Return [X, Y] of the center of cell containing provided text 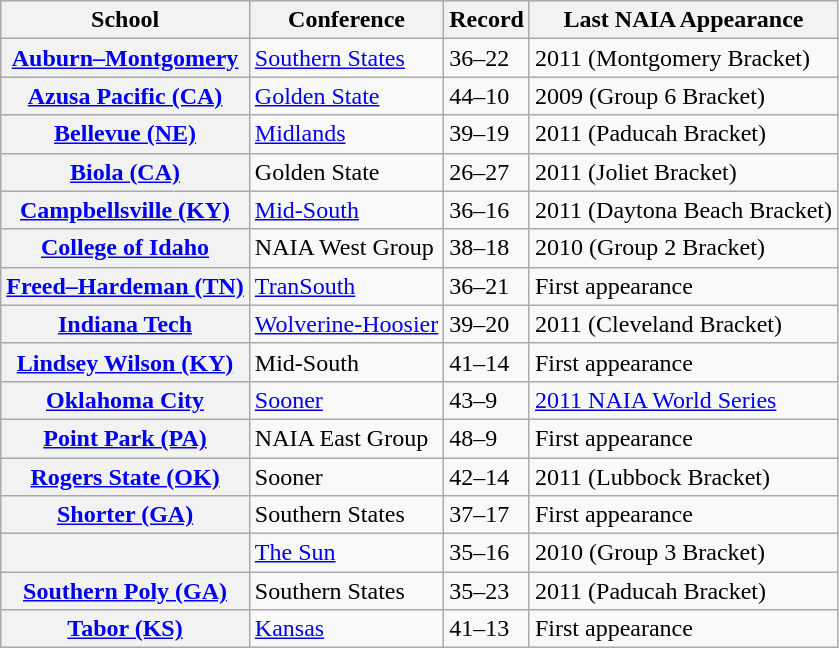
Conference [346, 20]
39–20 [487, 324]
Azusa Pacific (CA) [126, 96]
Freed–Hardeman (TN) [126, 286]
Biola (CA) [126, 172]
2010 (Group 3 Bracket) [683, 553]
42–14 [487, 477]
36–22 [487, 58]
2011 (Lubbock Bracket) [683, 477]
38–18 [487, 248]
College of Idaho [126, 248]
Bellevue (NE) [126, 134]
48–9 [487, 438]
Wolverine-Hoosier [346, 324]
Campbellsville (KY) [126, 210]
43–9 [487, 400]
Record [487, 20]
NAIA East Group [346, 438]
NAIA West Group [346, 248]
44–10 [487, 96]
TranSouth [346, 286]
2011 (Montgomery Bracket) [683, 58]
Rogers State (OK) [126, 477]
41–14 [487, 362]
Midlands [346, 134]
36–21 [487, 286]
Shorter (GA) [126, 515]
2011 (Daytona Beach Bracket) [683, 210]
2011 (Joliet Bracket) [683, 172]
Lindsey Wilson (KY) [126, 362]
Kansas [346, 629]
2010 (Group 2 Bracket) [683, 248]
2011 NAIA World Series [683, 400]
Tabor (KS) [126, 629]
School [126, 20]
41–13 [487, 629]
36–16 [487, 210]
Southern Poly (GA) [126, 591]
Oklahoma City [126, 400]
2011 (Cleveland Bracket) [683, 324]
Point Park (PA) [126, 438]
Indiana Tech [126, 324]
26–27 [487, 172]
The Sun [346, 553]
Last NAIA Appearance [683, 20]
35–23 [487, 591]
37–17 [487, 515]
2009 (Group 6 Bracket) [683, 96]
35–16 [487, 553]
Auburn–Montgomery [126, 58]
39–19 [487, 134]
